From the cell containing the given text, extract its center point as [x, y] coordinate. 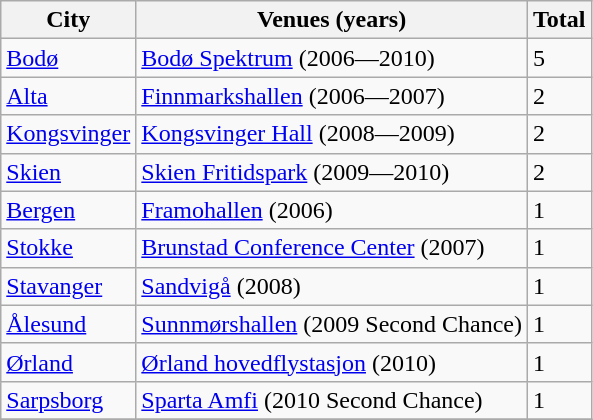
Ørland [68, 362]
Skien [68, 172]
Ålesund [68, 324]
5 [559, 58]
City [68, 20]
Sandvigå (2008) [332, 286]
Bergen [68, 210]
Finnmarkshallen (2006—2007) [332, 96]
Stokke [68, 248]
Stavanger [68, 286]
Venues (years) [332, 20]
Alta [68, 96]
Bodø [68, 58]
Total [559, 20]
Sarpsborg [68, 400]
Bodø Spektrum (2006—2010) [332, 58]
Sparta Amfi (2010 Second Chance) [332, 400]
Framohallen (2006) [332, 210]
Kongsvinger [68, 134]
Sunnmørshallen (2009 Second Chance) [332, 324]
Skien Fritidspark (2009—2010) [332, 172]
Ørland hovedflystasjon (2010) [332, 362]
Kongsvinger Hall (2008—2009) [332, 134]
Brunstad Conference Center (2007) [332, 248]
